Search for the cell housing the specified text and yield its (x, y) center coordinate. 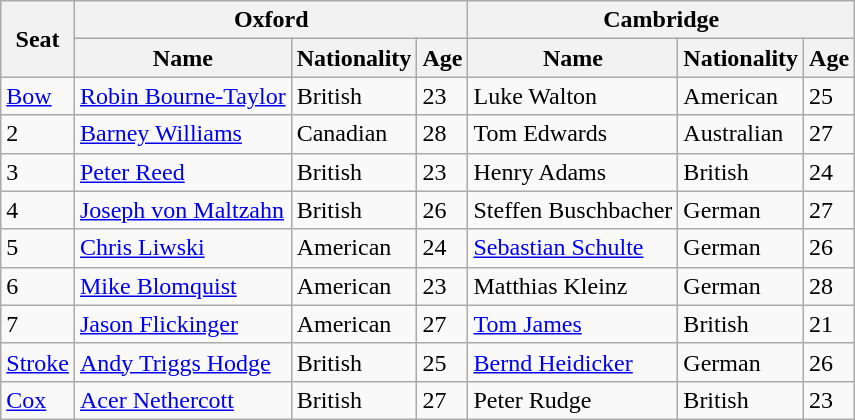
Matthias Kleinz (573, 286)
Stroke (38, 362)
Sebastian Schulte (573, 248)
Tom Edwards (573, 134)
Luke Walton (573, 96)
Joseph von Maltzahn (182, 210)
Robin Bourne-Taylor (182, 96)
Cox (38, 400)
Australian (741, 134)
Peter Rudge (573, 400)
Bernd Heidicker (573, 362)
Andy Triggs Hodge (182, 362)
3 (38, 172)
4 (38, 210)
21 (830, 324)
Steffen Buschbacher (573, 210)
6 (38, 286)
Barney Williams (182, 134)
7 (38, 324)
Cambridge (662, 20)
Canadian (354, 134)
Oxford (270, 20)
Jason Flickinger (182, 324)
Peter Reed (182, 172)
Seat (38, 39)
Mike Blomquist (182, 286)
Henry Adams (573, 172)
Acer Nethercott (182, 400)
2 (38, 134)
5 (38, 248)
Chris Liwski (182, 248)
Tom James (573, 324)
Bow (38, 96)
